Pinpoint the cell where the given text exists, returning its (X, Y) midpoint coordinate. 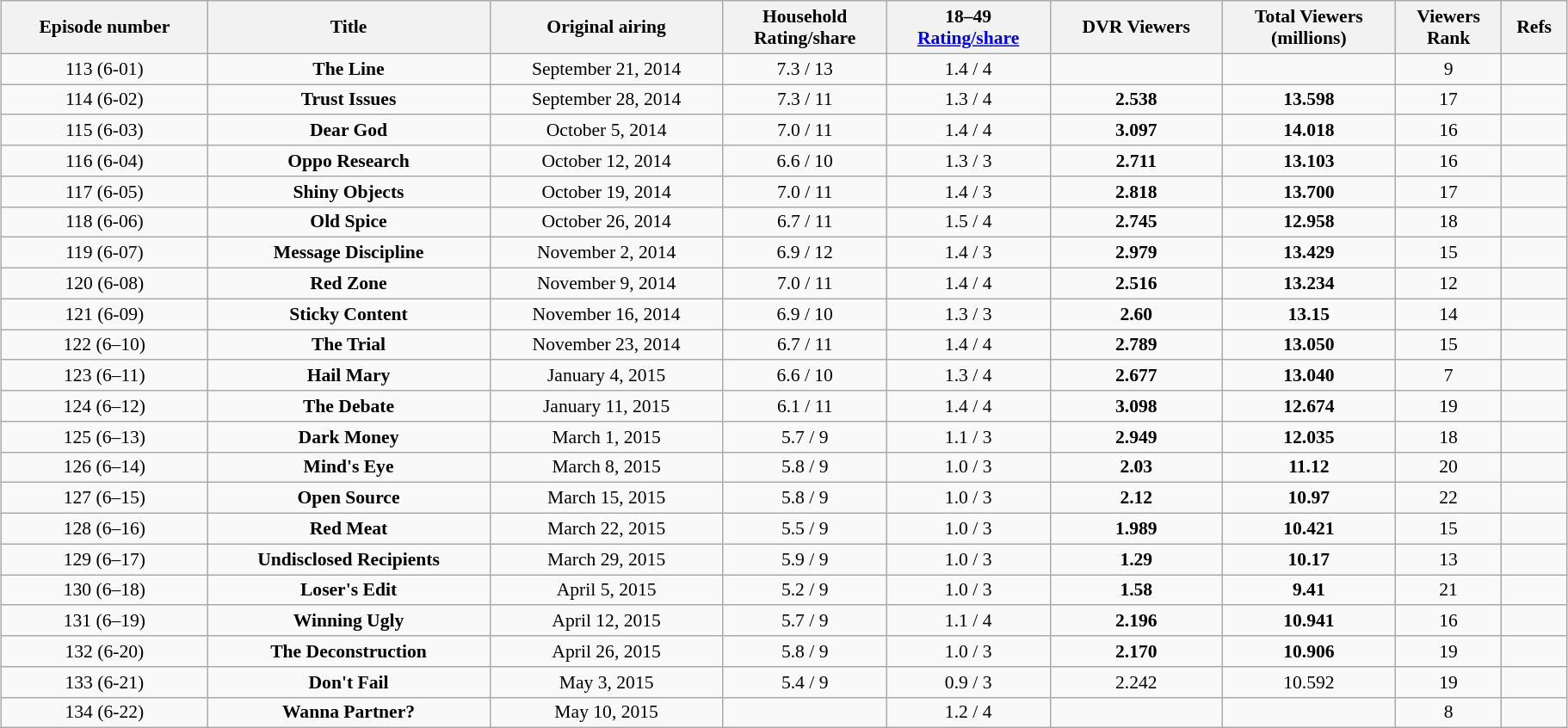
October 26, 2014 (606, 222)
2.818 (1136, 192)
132 (6-20) (105, 651)
October 5, 2014 (606, 131)
13.700 (1308, 192)
121 (6-09) (105, 314)
Mind's Eye (349, 467)
Dear God (349, 131)
10.421 (1308, 529)
1.29 (1136, 559)
1.1 / 4 (968, 621)
Hail Mary (349, 376)
The Deconstruction (349, 651)
2.170 (1136, 651)
Total Viewers(millions) (1308, 28)
115 (6-03) (105, 131)
0.9 / 3 (968, 682)
5.2 / 9 (805, 590)
The Trial (349, 345)
2.789 (1136, 345)
November 23, 2014 (606, 345)
123 (6–11) (105, 376)
2.711 (1136, 161)
Shiny Objects (349, 192)
Original airing (606, 28)
14 (1448, 314)
13.598 (1308, 100)
2.516 (1136, 284)
10.17 (1308, 559)
November 9, 2014 (606, 284)
11.12 (1308, 467)
1.2 / 4 (968, 713)
October 19, 2014 (606, 192)
September 21, 2014 (606, 69)
Red Meat (349, 529)
5.9 / 9 (805, 559)
2.03 (1136, 467)
113 (6-01) (105, 69)
9.41 (1308, 590)
2.538 (1136, 100)
129 (6–17) (105, 559)
Episode number (105, 28)
January 4, 2015 (606, 376)
1.58 (1136, 590)
2.979 (1136, 253)
10.941 (1308, 621)
October 12, 2014 (606, 161)
2.12 (1136, 498)
2.242 (1136, 682)
7 (1448, 376)
10.906 (1308, 651)
12.035 (1308, 437)
2.196 (1136, 621)
12.674 (1308, 406)
Loser's Edit (349, 590)
Trust Issues (349, 100)
Wanna Partner? (349, 713)
January 11, 2015 (606, 406)
5.5 / 9 (805, 529)
Undisclosed Recipients (349, 559)
November 16, 2014 (606, 314)
5.4 / 9 (805, 682)
120 (6-08) (105, 284)
Oppo Research (349, 161)
116 (6-04) (105, 161)
2.677 (1136, 376)
13.050 (1308, 345)
April 5, 2015 (606, 590)
Winning Ugly (349, 621)
118 (6-06) (105, 222)
3.098 (1136, 406)
6.1 / 11 (805, 406)
128 (6–16) (105, 529)
1.1 / 3 (968, 437)
14.018 (1308, 131)
March 29, 2015 (606, 559)
10.97 (1308, 498)
May 10, 2015 (606, 713)
6.9 / 12 (805, 253)
Sticky Content (349, 314)
12 (1448, 284)
13.429 (1308, 253)
3.097 (1136, 131)
13.234 (1308, 284)
130 (6–18) (105, 590)
10.592 (1308, 682)
Don't Fail (349, 682)
7.3 / 13 (805, 69)
March 8, 2015 (606, 467)
Red Zone (349, 284)
March 22, 2015 (606, 529)
13.15 (1308, 314)
Old Spice (349, 222)
9 (1448, 69)
6.9 / 10 (805, 314)
117 (6-05) (105, 192)
ViewersRank (1448, 28)
13 (1448, 559)
Title (349, 28)
1.989 (1136, 529)
The Line (349, 69)
21 (1448, 590)
1.5 / 4 (968, 222)
134 (6-22) (105, 713)
8 (1448, 713)
The Debate (349, 406)
2.949 (1136, 437)
HouseholdRating/share (805, 28)
125 (6–13) (105, 437)
April 12, 2015 (606, 621)
20 (1448, 467)
18–49Rating/share (968, 28)
Message Discipline (349, 253)
119 (6-07) (105, 253)
May 3, 2015 (606, 682)
126 (6–14) (105, 467)
13.103 (1308, 161)
114 (6-02) (105, 100)
April 26, 2015 (606, 651)
133 (6-21) (105, 682)
12.958 (1308, 222)
2.745 (1136, 222)
Dark Money (349, 437)
Refs (1534, 28)
March 15, 2015 (606, 498)
September 28, 2014 (606, 100)
127 (6–15) (105, 498)
DVR Viewers (1136, 28)
22 (1448, 498)
122 (6–10) (105, 345)
2.60 (1136, 314)
March 1, 2015 (606, 437)
124 (6–12) (105, 406)
13.040 (1308, 376)
Open Source (349, 498)
November 2, 2014 (606, 253)
7.3 / 11 (805, 100)
131 (6–19) (105, 621)
